Return the [X, Y] coordinate for the center point of the cell that contains the specified text.  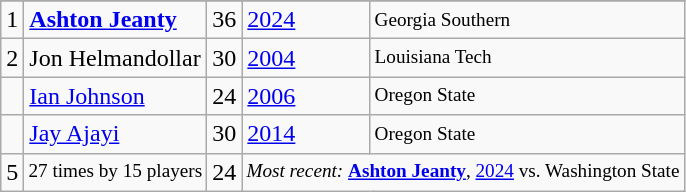
Ian Johnson [116, 96]
36 [224, 20]
1 [12, 20]
Georgia Southern [527, 20]
5 [12, 172]
2024 [306, 20]
2 [12, 58]
Louisiana Tech [527, 58]
2014 [306, 134]
27 times by 15 players [116, 172]
2004 [306, 58]
2006 [306, 96]
Jay Ajayi [116, 134]
Jon Helmandollar [116, 58]
Ashton Jeanty [116, 20]
Most recent: Ashton Jeanty, 2024 vs. Washington State [463, 172]
